Return the (x, y) coordinate for the center point of the cell that contains the specified text.  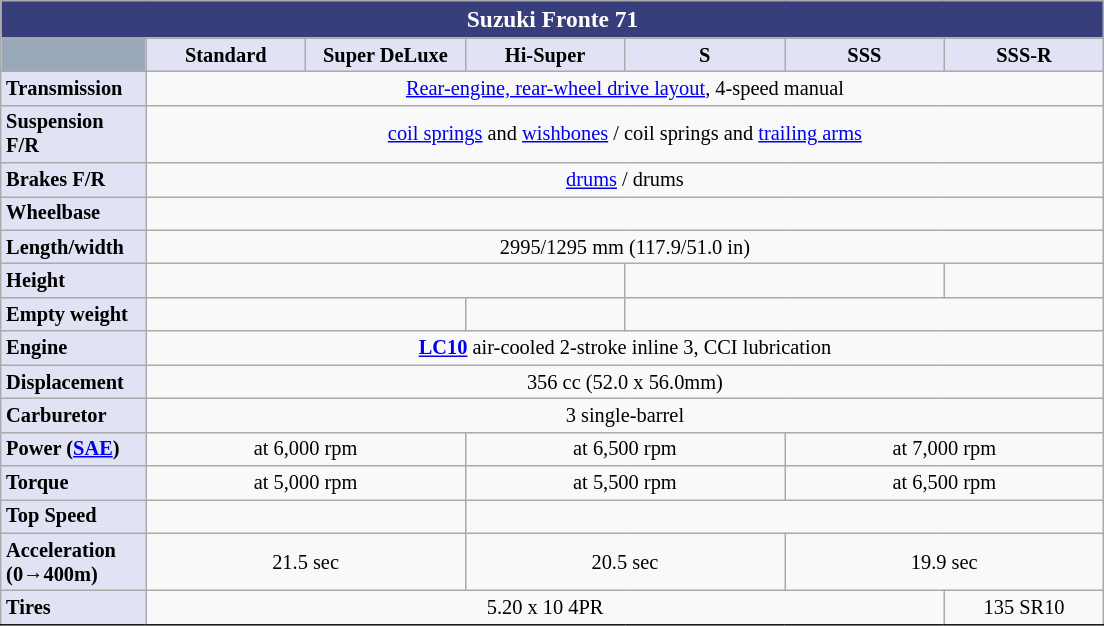
Acceleration (0→400m) (74, 562)
at 6,000 rpm (306, 449)
20.5 sec (624, 562)
Height (74, 281)
Length/width (74, 247)
Tires (74, 608)
Transmission (74, 89)
Empty weight (74, 315)
Suzuki Fronte 71 (552, 19)
Brakes F/R (74, 180)
Displacement (74, 382)
356 cc (52.0 x 56.0mm) (625, 382)
at 5,000 rpm (306, 483)
Wheelbase (74, 214)
5.20 x 10 4PR (545, 608)
Carburetor (74, 416)
at 5,500 rpm (624, 483)
3 single-barrel (625, 416)
drums / drums (625, 180)
Rear-engine, rear-wheel drive layout, 4-speed manual (625, 89)
Super DeLuxe (386, 55)
21.5 sec (306, 562)
SSS (865, 55)
S (705, 55)
Suspension F/R (74, 134)
LC10 air-cooled 2-stroke inline 3, CCI lubrication (625, 348)
at 7,000 rpm (944, 449)
Top Speed (74, 517)
Standard (226, 55)
2995/1295 mm (117.9/51.0 in) (625, 247)
Engine (74, 348)
SSS-R (1024, 55)
Torque (74, 483)
coil springs and wishbones / coil springs and trailing arms (625, 134)
135 SR10 (1024, 608)
Power (SAE) (74, 449)
19.9 sec (944, 562)
Hi-Super (545, 55)
